Return the (X, Y) coordinate for the center point of the cell that contains the specified text.  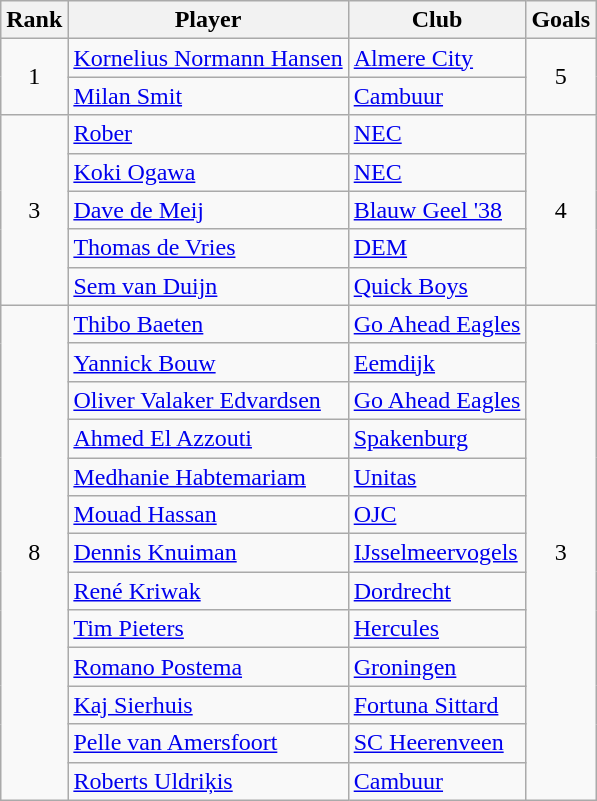
Groningen (437, 667)
Ahmed El Azzouti (208, 438)
Sem van Duijn (208, 286)
Quick Boys (437, 286)
Blauw Geel '38 (437, 210)
Hercules (437, 629)
Dennis Knuiman (208, 553)
Eemdijk (437, 362)
5 (561, 77)
Rank (34, 20)
Dave de Meij (208, 210)
1 (34, 77)
Milan Smit (208, 96)
Yannick Bouw (208, 362)
SC Heerenveen (437, 743)
Oliver Valaker Edvardsen (208, 400)
DEM (437, 248)
René Kriwak (208, 591)
Goals (561, 20)
Roberts Uldriķis (208, 781)
Dordrecht (437, 591)
Almere City (437, 58)
Koki Ogawa (208, 172)
Rober (208, 134)
Pelle van Amersfoort (208, 743)
Tim Pieters (208, 629)
IJsselmeervogels (437, 553)
Club (437, 20)
OJC (437, 515)
Mouad Hassan (208, 515)
Thibo Baeten (208, 324)
Spakenburg (437, 438)
4 (561, 210)
Player (208, 20)
Kaj Sierhuis (208, 705)
Unitas (437, 477)
Medhanie Habtemariam (208, 477)
Fortuna Sittard (437, 705)
Romano Postema (208, 667)
Thomas de Vries (208, 248)
8 (34, 552)
Kornelius Normann Hansen (208, 58)
